Extract the [X, Y] coordinate from the center of the cell holding the provided text.  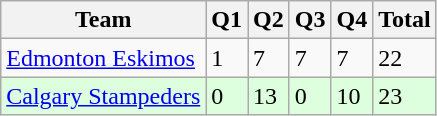
Team [104, 20]
Q3 [310, 20]
13 [269, 96]
Total [405, 20]
22 [405, 58]
23 [405, 96]
Q1 [227, 20]
Q4 [352, 20]
Edmonton Eskimos [104, 58]
10 [352, 96]
Q2 [269, 20]
1 [227, 58]
Calgary Stampeders [104, 96]
